Return the (x, y) coordinate for the center point of the cell that contains the specified text.  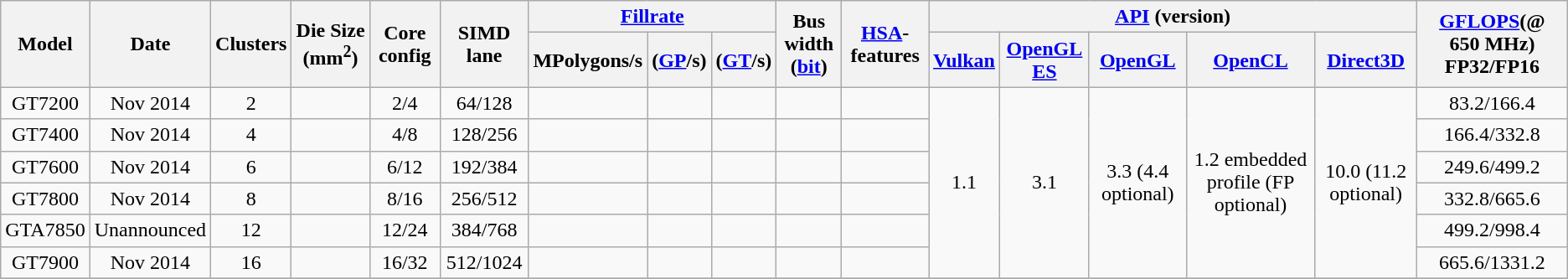
665.6/1331.2 (1493, 262)
Vulkan (965, 60)
2/4 (405, 103)
332.8/665.6 (1493, 199)
4 (251, 135)
384/768 (484, 230)
Model (45, 44)
166.4/332.8 (1493, 135)
16 (251, 262)
Date (150, 44)
83.2/166.4 (1493, 103)
GT7900 (45, 262)
8/16 (405, 199)
HSA-features (885, 44)
8 (251, 199)
(GT/s) (744, 60)
GT7400 (45, 135)
(GP/s) (679, 60)
6/12 (405, 167)
GT7800 (45, 199)
MPolygons/s (588, 60)
2 (251, 103)
API (version) (1173, 17)
192/384 (484, 167)
GT7200 (45, 103)
3.3 (4.4 optional) (1137, 183)
GT7600 (45, 167)
Unannounced (150, 230)
64/128 (484, 103)
Core config (405, 44)
512/1024 (484, 262)
OpenCL (1251, 60)
Die Size (mm2) (330, 44)
OpenGL ES (1044, 60)
Clusters (251, 44)
12 (251, 230)
12/24 (405, 230)
1.2 embedded profile (FP optional) (1251, 183)
SIMD lane (484, 44)
6 (251, 167)
16/32 (405, 262)
3.1 (1044, 183)
GFLOPS(@ 650 MHz) FP32/FP16 (1493, 44)
1.1 (965, 183)
Fillrate (652, 17)
Direct3D (1366, 60)
256/512 (484, 199)
GTA7850 (45, 230)
499.2/998.4 (1493, 230)
OpenGL (1137, 60)
128/256 (484, 135)
249.6/499.2 (1493, 167)
4/8 (405, 135)
Bus width(bit) (809, 44)
10.0 (11.2 optional) (1366, 183)
